From the cell containing the given text, extract its center point as [x, y] coordinate. 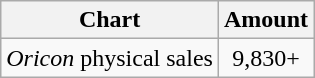
Oricon physical sales [110, 58]
Amount [266, 20]
9,830+ [266, 58]
Chart [110, 20]
